Scan for the cell matching the given text and deliver its [X, Y] coordinate at center. 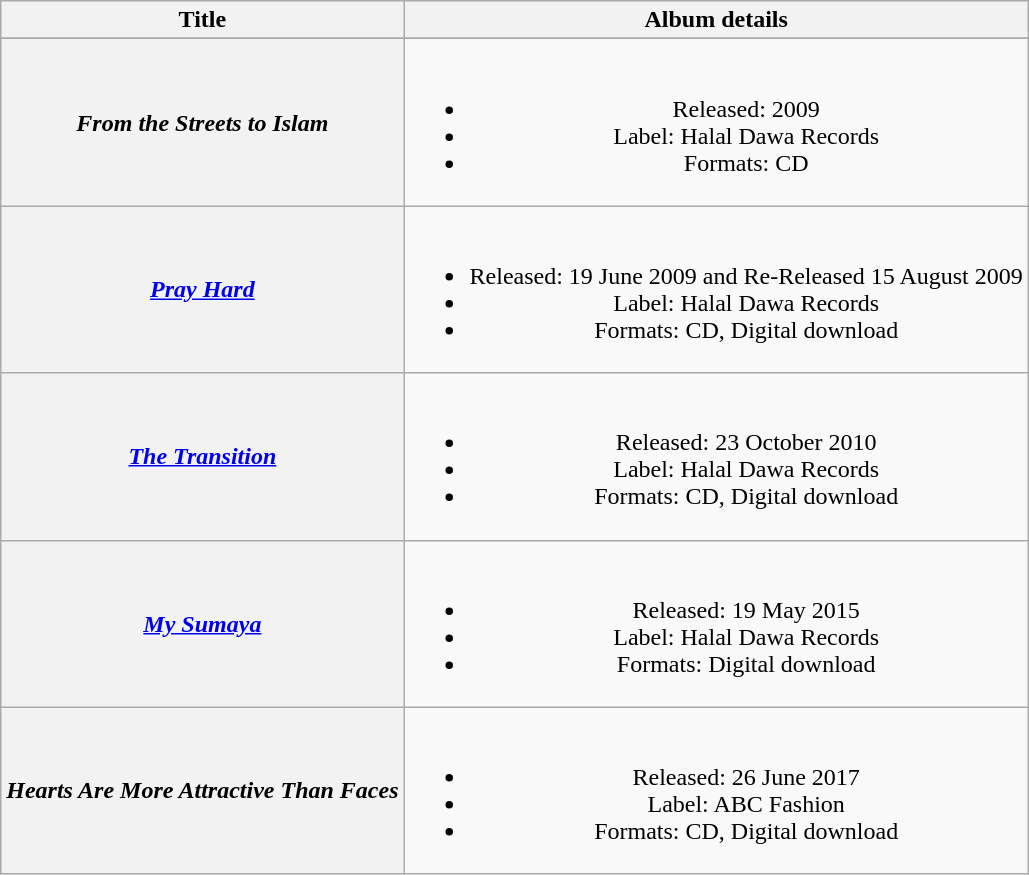
Album details [716, 20]
Released: 23 October 2010Label: Halal Dawa RecordsFormats: CD, Digital download [716, 456]
From the Streets to Islam [202, 122]
Released: 19 May 2015Label: Halal Dawa RecordsFormats: Digital download [716, 624]
Title [202, 20]
Pray Hard [202, 290]
The Transition [202, 456]
Released: 2009Label: Halal Dawa RecordsFormats: CD [716, 122]
My Sumaya [202, 624]
Released: 19 June 2009 and Re-Released 15 August 2009Label: Halal Dawa RecordsFormats: CD, Digital download [716, 290]
Hearts Are More Attractive Than Faces [202, 790]
Released: 26 June 2017Label: ABC FashionFormats: CD, Digital download [716, 790]
